Return (X, Y) of the center of cell containing provided text 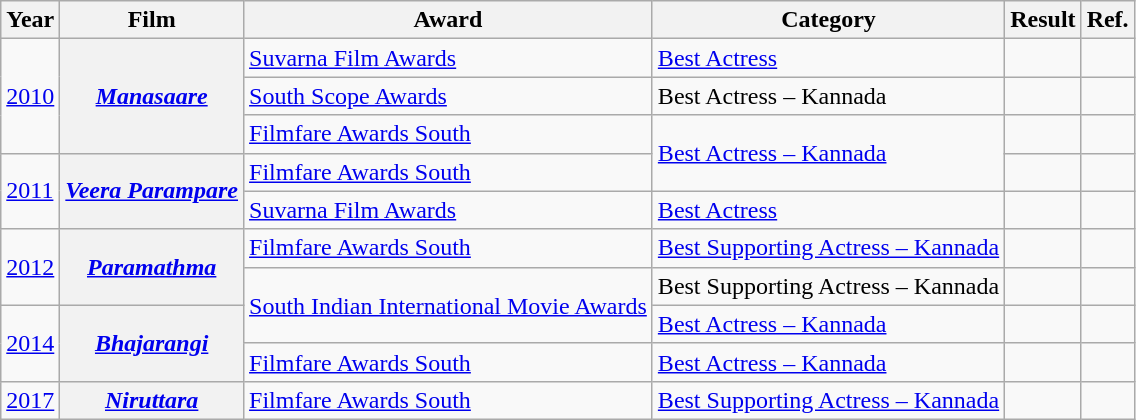
South Scope Awards (448, 96)
2011 (30, 191)
Bhajarangi (152, 343)
Paramathma (152, 267)
Result (1043, 20)
2010 (30, 96)
Year (30, 20)
Manasaare (152, 96)
Ref. (1108, 20)
2014 (30, 343)
2017 (30, 400)
Film (152, 20)
Niruttara (152, 400)
Category (828, 20)
Award (448, 20)
2012 (30, 267)
South Indian International Movie Awards (448, 305)
Veera Parampare (152, 191)
